For the text-containing cell, return its midpoint in (X, Y) coordinate format. 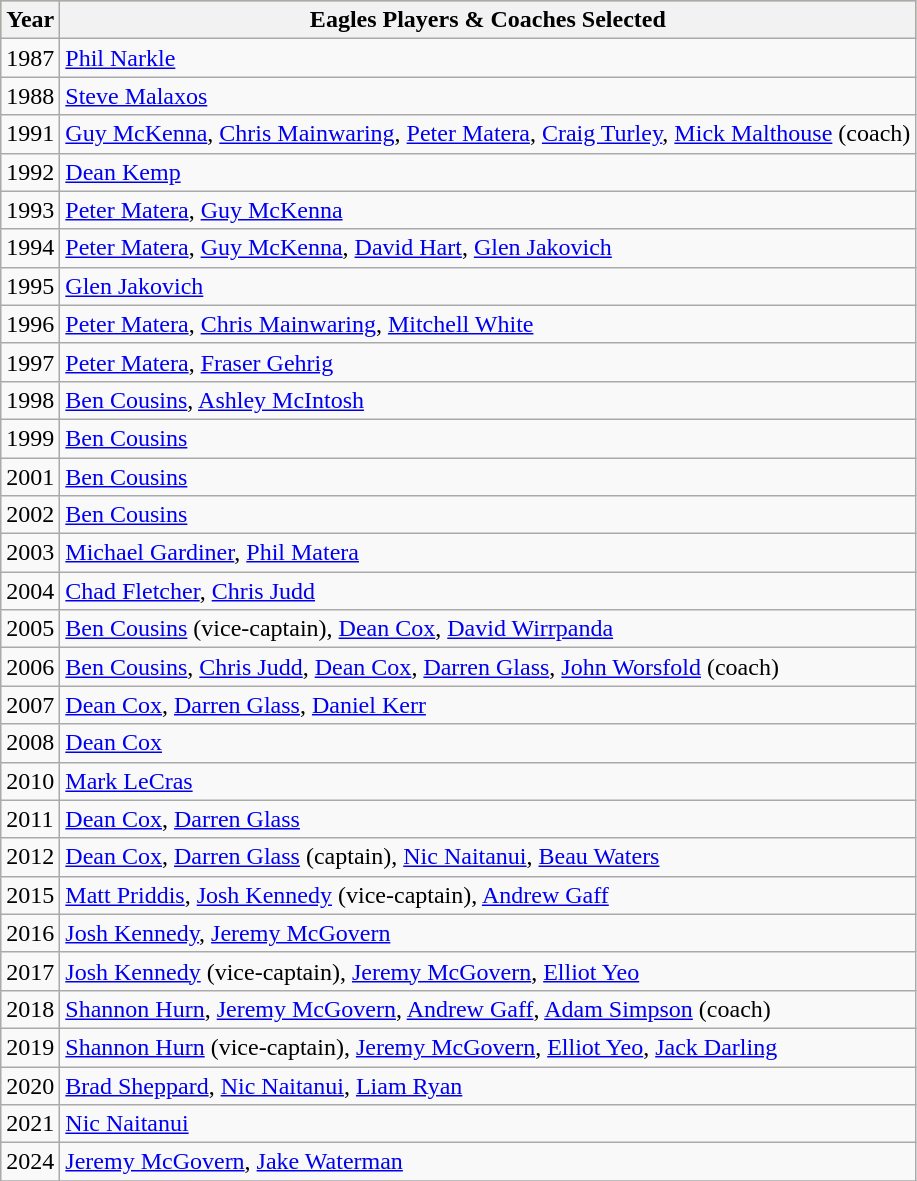
2024 (30, 1162)
1992 (30, 172)
1993 (30, 210)
Dean Cox, Darren Glass, Daniel Kerr (488, 705)
Phil Narkle (488, 58)
2003 (30, 553)
2002 (30, 515)
Matt Priddis, Josh Kennedy (vice-captain), Andrew Gaff (488, 895)
1988 (30, 96)
Josh Kennedy (vice-captain), Jeremy McGovern, Elliot Yeo (488, 971)
2012 (30, 857)
1994 (30, 248)
2010 (30, 781)
Ben Cousins (vice-captain), Dean Cox, David Wirrpanda (488, 629)
Peter Matera, Guy McKenna (488, 210)
2011 (30, 819)
2021 (30, 1124)
Dean Cox (488, 743)
1996 (30, 324)
2016 (30, 933)
1999 (30, 438)
1991 (30, 134)
Steve Malaxos (488, 96)
Shannon Hurn, Jeremy McGovern, Andrew Gaff, Adam Simpson (coach) (488, 1009)
Shannon Hurn (vice-captain), Jeremy McGovern, Elliot Yeo, Jack Darling (488, 1047)
2015 (30, 895)
Josh Kennedy, Jeremy McGovern (488, 933)
1998 (30, 400)
Dean Kemp (488, 172)
Nic Naitanui (488, 1124)
2017 (30, 971)
Jeremy McGovern, Jake Waterman (488, 1162)
2020 (30, 1085)
2001 (30, 477)
Ben Cousins, Ashley McIntosh (488, 400)
Chad Fletcher, Chris Judd (488, 591)
2007 (30, 705)
Peter Matera, Guy McKenna, David Hart, Glen Jakovich (488, 248)
2006 (30, 667)
Dean Cox, Darren Glass (captain), Nic Naitanui, Beau Waters (488, 857)
2018 (30, 1009)
Glen Jakovich (488, 286)
Brad Sheppard, Nic Naitanui, Liam Ryan (488, 1085)
Guy McKenna, Chris Mainwaring, Peter Matera, Craig Turley, Mick Malthouse (coach) (488, 134)
2004 (30, 591)
1995 (30, 286)
1997 (30, 362)
1987 (30, 58)
Mark LeCras (488, 781)
Dean Cox, Darren Glass (488, 819)
Peter Matera, Fraser Gehrig (488, 362)
Peter Matera, Chris Mainwaring, Mitchell White (488, 324)
Year (30, 20)
Michael Gardiner, Phil Matera (488, 553)
2005 (30, 629)
2019 (30, 1047)
Ben Cousins, Chris Judd, Dean Cox, Darren Glass, John Worsfold (coach) (488, 667)
2008 (30, 743)
Eagles Players & Coaches Selected (488, 20)
